Extract the [x, y] coordinate from the center of the cell holding the provided text.  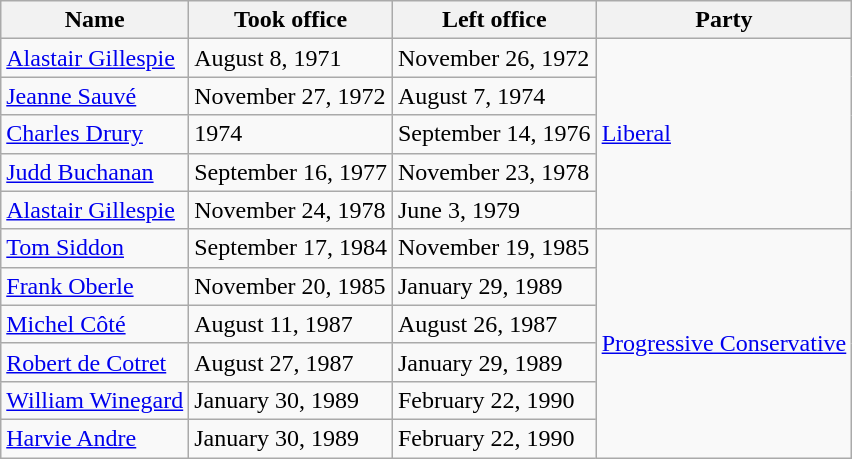
August 7, 1974 [494, 96]
Judd Buchanan [95, 172]
Charles Drury [95, 134]
June 3, 1979 [494, 210]
Liberal [724, 134]
November 23, 1978 [494, 172]
November 19, 1985 [494, 248]
Took office [291, 20]
Jeanne Sauvé [95, 96]
Progressive Conservative [724, 343]
August 8, 1971 [291, 58]
November 26, 1972 [494, 58]
November 24, 1978 [291, 210]
November 27, 1972 [291, 96]
September 17, 1984 [291, 248]
Tom Siddon [95, 248]
William Winegard [95, 400]
August 26, 1987 [494, 324]
1974 [291, 134]
Name [95, 20]
Robert de Cotret [95, 362]
Party [724, 20]
Frank Oberle [95, 286]
August 11, 1987 [291, 324]
Harvie Andre [95, 438]
November 20, 1985 [291, 286]
September 16, 1977 [291, 172]
September 14, 1976 [494, 134]
Michel Côté [95, 324]
Left office [494, 20]
August 27, 1987 [291, 362]
